From the cell containing the given text, extract its center point as (x, y) coordinate. 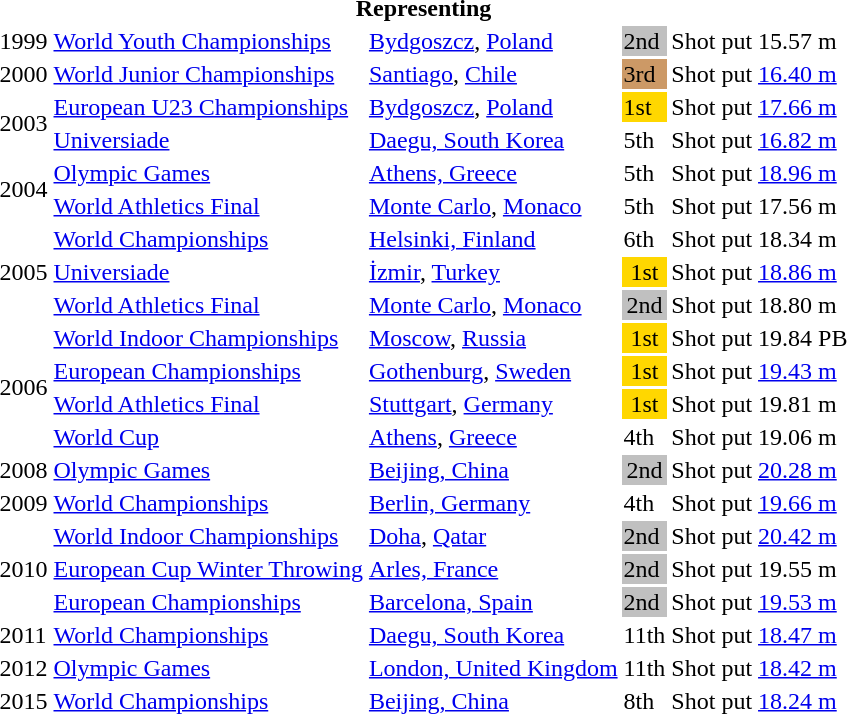
Barcelona, Spain (493, 602)
Santiago, Chile (493, 74)
3rd (644, 74)
World Junior Championships (208, 74)
Helsinki, Finland (493, 239)
Stuttgart, Germany (493, 404)
European U23 Championships (208, 107)
Doha, Qatar (493, 536)
World Youth Championships (208, 41)
London, United Kingdom (493, 668)
Arles, France (493, 569)
European Cup Winter Throwing (208, 569)
Beijing, China (493, 470)
Moscow, Russia (493, 338)
Berlin, Germany (493, 503)
6th (644, 239)
World Cup (208, 437)
Gothenburg, Sweden (493, 371)
İzmir, Turkey (493, 272)
